Detect which cell encompasses the target text, then output its (x, y) center coordinate. 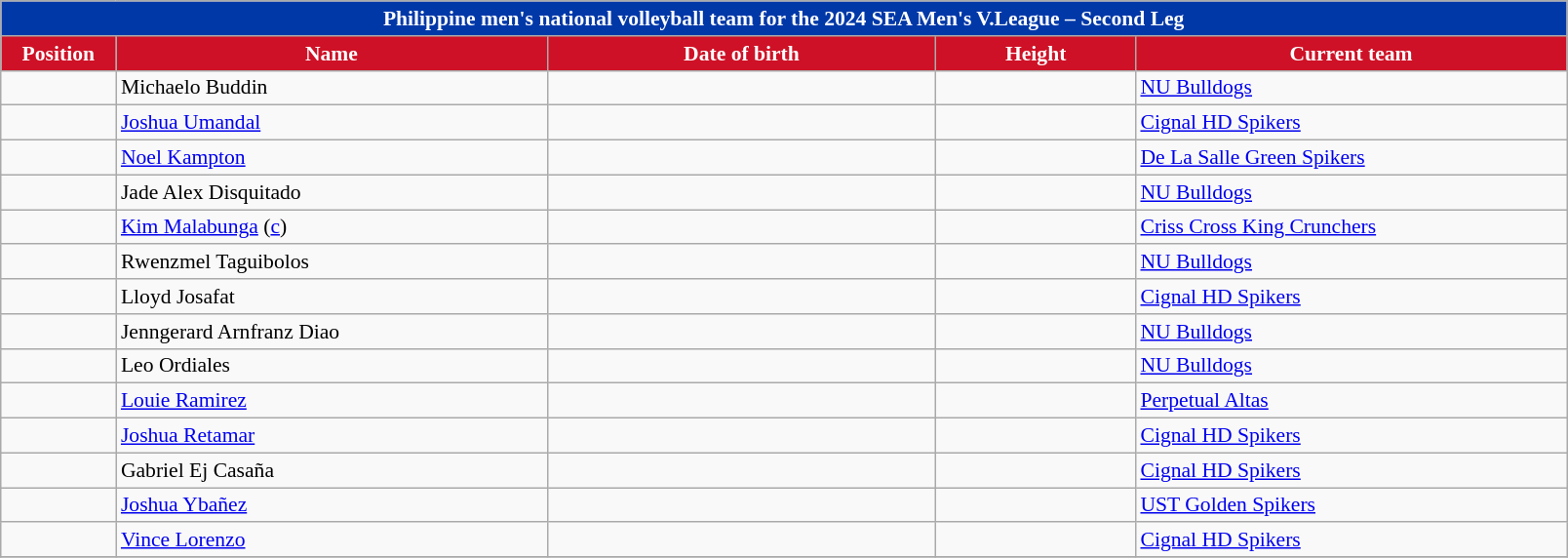
Jade Alex Disquitado (332, 192)
Lloyd Josafat (332, 297)
Philippine men's national volleyball team for the 2024 SEA Men's V.League – Second Leg (784, 19)
Louie Ramirez (332, 401)
UST Golden Spikers (1351, 505)
Leo Ordiales (332, 366)
Current team (1351, 54)
Height (1036, 54)
Vince Lorenzo (332, 540)
Rwenzmel Taguibolos (332, 262)
Joshua Umandal (332, 123)
De La Salle Green Spikers (1351, 158)
Michaelo Buddin (332, 88)
Joshua Retamar (332, 436)
Joshua Ybañez (332, 505)
Gabriel Ej Casaña (332, 470)
Criss Cross King Crunchers (1351, 227)
Jenngerard Arnfranz Diao (332, 332)
Perpetual Altas (1351, 401)
Noel Kampton (332, 158)
Position (59, 54)
Name (332, 54)
Date of birth (741, 54)
Kim Malabunga (c) (332, 227)
